Locate the cell with the specified text and output its (X, Y) center coordinate. 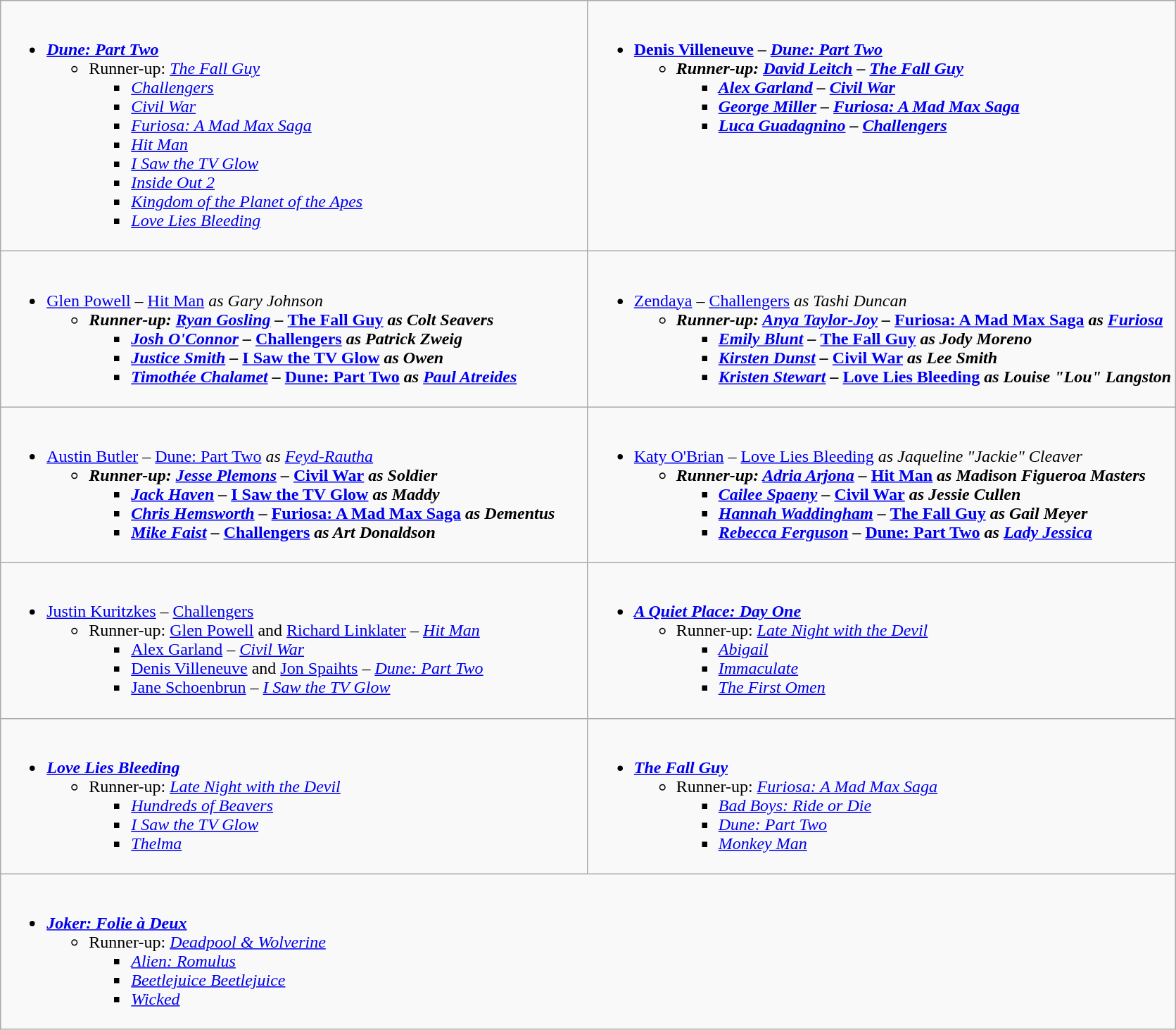
Joker: Folie à DeuxRunner-up: Deadpool & WolverineAlien: RomulusBeetlejuice BeetlejuiceWicked (588, 952)
A Quiet Place: Day OneRunner-up: Late Night with the DevilAbigailImmaculateThe First Omen (881, 641)
Love Lies BleedingRunner-up: Late Night with the DevilHundreds of BeaversI Saw the TV GlowThelma (294, 796)
The Fall GuyRunner-up: Furiosa: A Mad Max SagaBad Boys: Ride or DieDune: Part TwoMonkey Man (881, 796)
